For the text-containing cell, return its midpoint in (X, Y) coordinate format. 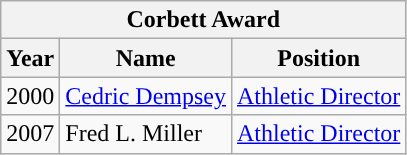
2000 (30, 96)
2007 (30, 134)
Position (318, 58)
Fred L. Miller (146, 134)
Cedric Dempsey (146, 96)
Name (146, 58)
Corbett Award (204, 20)
Year (30, 58)
